Detect which cell encompasses the target text, then output its (x, y) center coordinate. 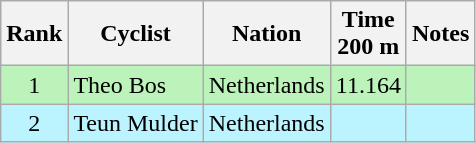
Rank (34, 34)
Teun Mulder (136, 123)
Time200 m (368, 34)
Notes (440, 34)
Theo Bos (136, 85)
1 (34, 85)
11.164 (368, 85)
Nation (266, 34)
2 (34, 123)
Cyclist (136, 34)
